For the text-containing cell, return its midpoint in [x, y] coordinate format. 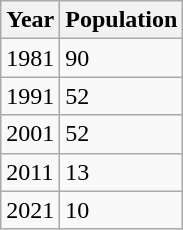
1991 [30, 96]
90 [122, 58]
13 [122, 172]
1981 [30, 58]
2021 [30, 210]
2001 [30, 134]
Population [122, 20]
Year [30, 20]
10 [122, 210]
2011 [30, 172]
